Return the [X, Y] coordinate for the center point of the cell that contains the specified text.  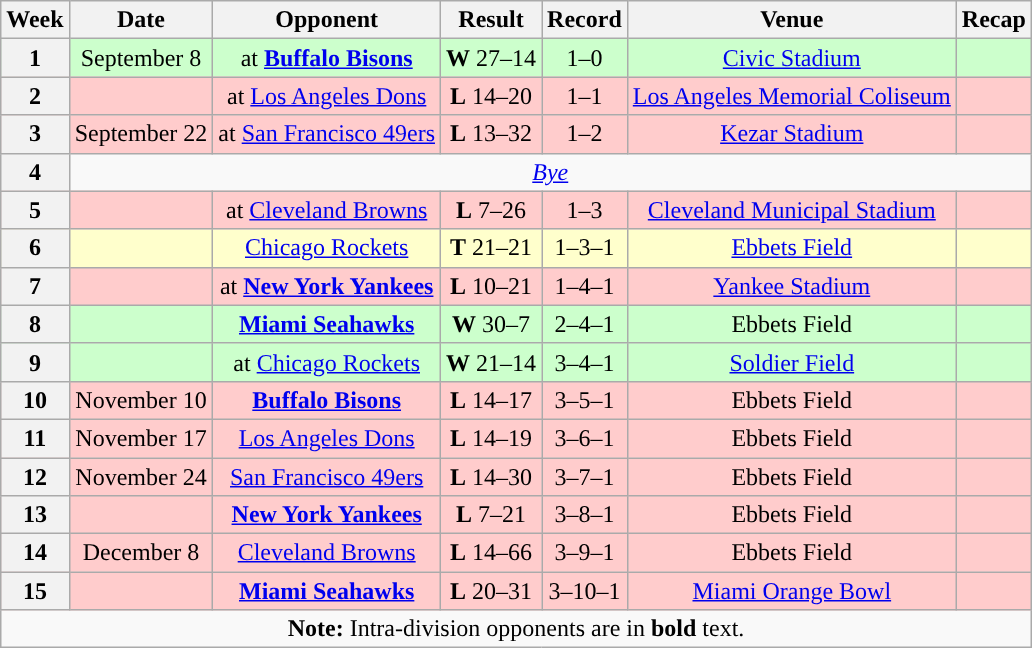
Miami Orange Bowl [792, 591]
Note: Intra-division opponents are in bold text. [516, 629]
1 [35, 58]
3–8–1 [585, 515]
1–0 [585, 58]
Cleveland Browns [327, 553]
San Francisco 49ers [327, 477]
W 27–14 [492, 58]
L 10–21 [492, 286]
Chicago Rockets [327, 248]
at San Francisco 49ers [327, 134]
Record [585, 20]
Yankee Stadium [792, 286]
at Buffalo Bisons [327, 58]
1–4–1 [585, 286]
Los Angeles Memorial Coliseum [792, 96]
13 [35, 515]
4 [35, 172]
7 [35, 286]
14 [35, 553]
15 [35, 591]
November 24 [141, 477]
Soldier Field [792, 362]
September 22 [141, 134]
3–10–1 [585, 591]
L 14–66 [492, 553]
3 [35, 134]
T 21–21 [492, 248]
Opponent [327, 20]
Bye [550, 172]
3–4–1 [585, 362]
3–9–1 [585, 553]
Los Angeles Dons [327, 438]
8 [35, 324]
L 13–32 [492, 134]
November 17 [141, 438]
Civic Stadium [792, 58]
L 14–17 [492, 400]
at Cleveland Browns [327, 210]
L 14–19 [492, 438]
L 7–26 [492, 210]
3–7–1 [585, 477]
L 14–30 [492, 477]
3–6–1 [585, 438]
1–2 [585, 134]
11 [35, 438]
1–1 [585, 96]
6 [35, 248]
L 14–20 [492, 96]
2 [35, 96]
Recap [994, 20]
at Chicago Rockets [327, 362]
2–4–1 [585, 324]
W 30–7 [492, 324]
L 7–21 [492, 515]
Kezar Stadium [792, 134]
1–3 [585, 210]
at Los Angeles Dons [327, 96]
L 20–31 [492, 591]
Week [35, 20]
1–3–1 [585, 248]
W 21–14 [492, 362]
Cleveland Municipal Stadium [792, 210]
Venue [792, 20]
New York Yankees [327, 515]
5 [35, 210]
12 [35, 477]
December 8 [141, 553]
9 [35, 362]
November 10 [141, 400]
10 [35, 400]
September 8 [141, 58]
Result [492, 20]
Date [141, 20]
Buffalo Bisons [327, 400]
3–5–1 [585, 400]
at New York Yankees [327, 286]
